Output the (X, Y) coordinate of the center of the cell containing the given text.  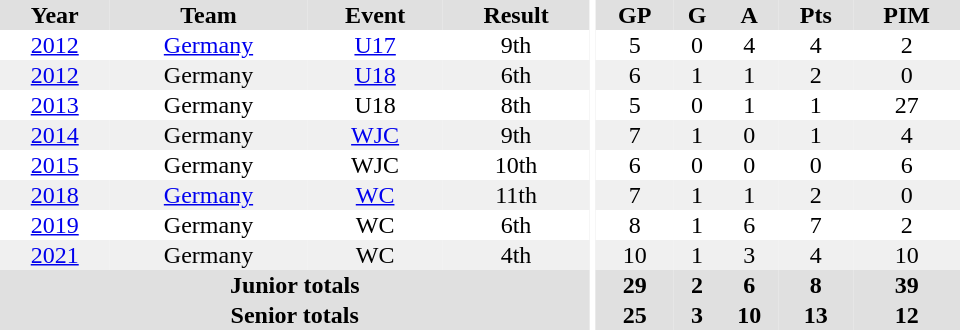
10th (516, 165)
2019 (54, 225)
2013 (54, 105)
Senior totals (294, 315)
GP (635, 15)
PIM (906, 15)
12 (906, 315)
29 (635, 285)
Year (54, 15)
G (698, 15)
39 (906, 285)
Result (516, 15)
2015 (54, 165)
2014 (54, 135)
2021 (54, 255)
4th (516, 255)
U17 (376, 45)
11th (516, 195)
25 (635, 315)
A (749, 15)
2018 (54, 195)
13 (816, 315)
27 (906, 105)
Team (208, 15)
Event (376, 15)
Junior totals (294, 285)
Pts (816, 15)
8th (516, 105)
